Return the [X, Y] coordinate for the center point of the cell that contains the specified text.  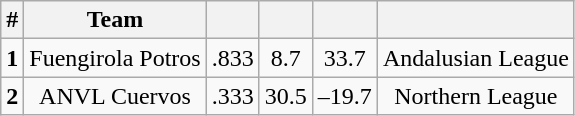
1 [12, 58]
.333 [232, 96]
Andalusian League [476, 58]
8.7 [286, 58]
2 [12, 96]
33.7 [344, 58]
# [12, 20]
Team [115, 20]
–19.7 [344, 96]
.833 [232, 58]
Fuengirola Potros [115, 58]
30.5 [286, 96]
ANVL Cuervos [115, 96]
Northern League [476, 96]
